For the text-containing cell, return its midpoint in [X, Y] coordinate format. 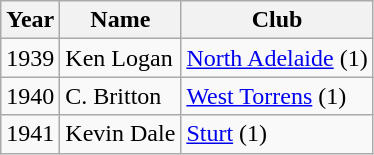
North Adelaide (1) [277, 58]
1940 [30, 96]
Year [30, 20]
Club [277, 20]
1941 [30, 134]
Ken Logan [120, 58]
Sturt (1) [277, 134]
Kevin Dale [120, 134]
Name [120, 20]
C. Britton [120, 96]
1939 [30, 58]
West Torrens (1) [277, 96]
